Locate the cell with the specified text and output its [X, Y] center coordinate. 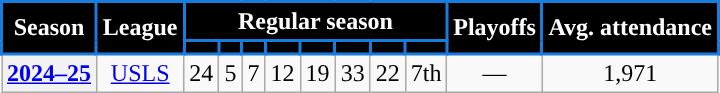
2024–25 [50, 74]
1,971 [630, 74]
League [140, 28]
19 [318, 74]
USLS [140, 74]
5 [230, 74]
7th [426, 74]
Regular season [316, 22]
24 [202, 74]
— [494, 74]
7 [254, 74]
12 [282, 74]
22 [388, 74]
33 [352, 74]
Avg. attendance [630, 28]
Season [50, 28]
Playoffs [494, 28]
